Return (x, y) of the center of cell containing provided text 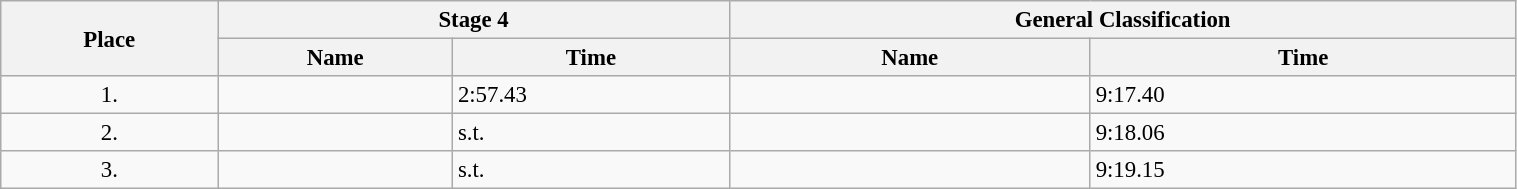
General Classification (1122, 20)
Place (110, 38)
9:17.40 (1303, 95)
9:18.06 (1303, 133)
2. (110, 133)
1. (110, 95)
3. (110, 170)
2:57.43 (592, 95)
Stage 4 (474, 20)
9:19.15 (1303, 170)
